Return [x, y] of the center of cell containing provided text 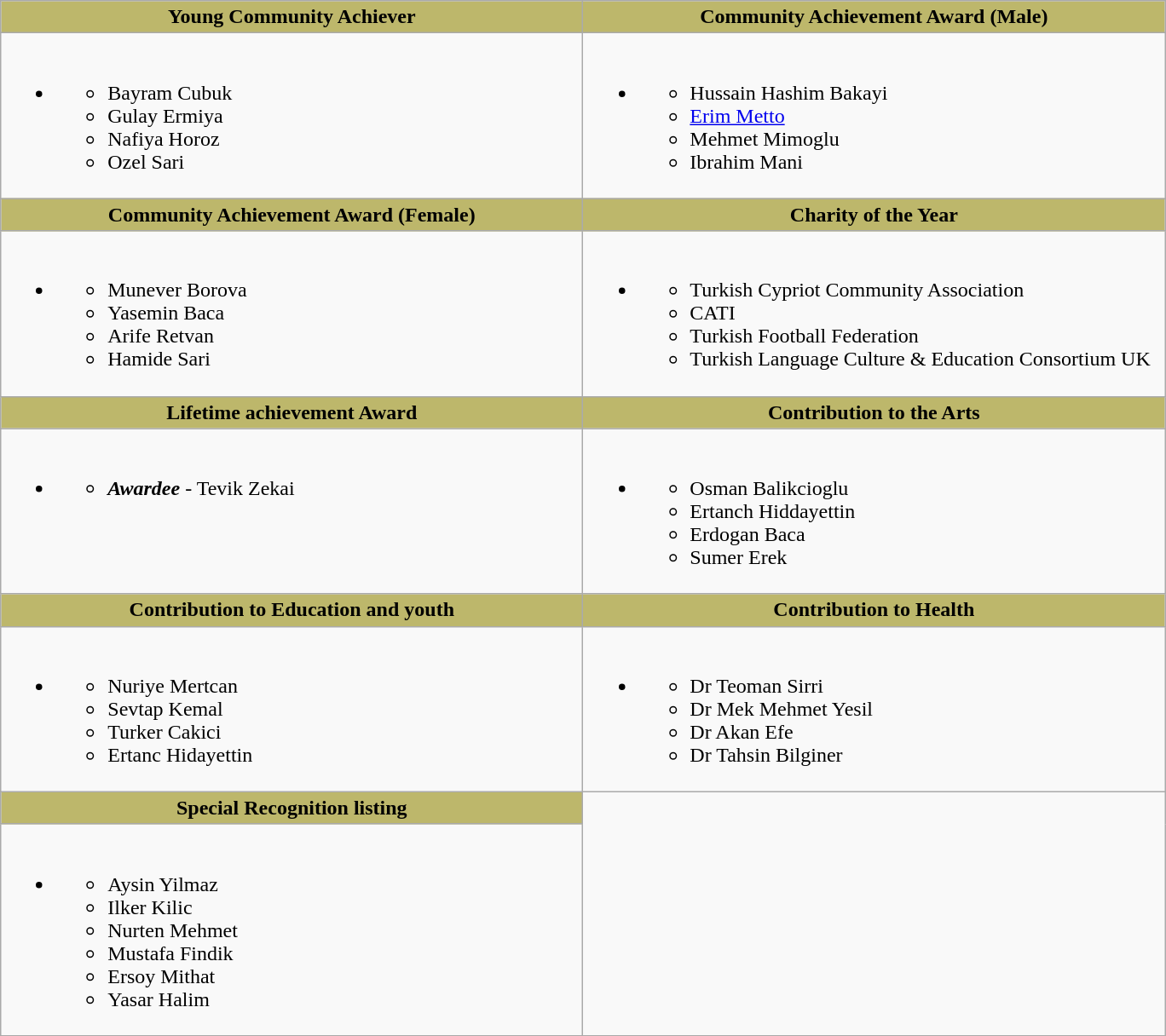
Contribution to the Arts [874, 412]
Awardee - Tevik Zekai [291, 511]
Osman BalikciogluErtanch HiddayettinErdogan BacaSumer Erek [874, 511]
Community Achievement Award (Female) [291, 215]
Munever BorovaYasemin BacaArife RetvanHamide Sari [291, 314]
Charity of the Year [874, 215]
Dr Teoman SirriDr Mek Mehmet YesilDr Akan EfeDr Tahsin Bilginer [874, 709]
Young Community Achiever [291, 17]
Bayram CubukGulay ErmiyaNafiya HorozOzel Sari [291, 116]
Contribution to Health [874, 610]
Aysin YilmazIlker KilicNurten MehmetMustafa FindikErsoy MithatYasar Halim [291, 930]
Community Achievement Award (Male) [874, 17]
Nuriye MertcanSevtap KemalTurker CakiciErtanc Hidayettin [291, 709]
Contribution to Education and youth [291, 610]
Turkish Cypriot Community AssociationCATITurkish Football FederationTurkish Language Culture & Education Consortium UK [874, 314]
Special Recognition listing [291, 808]
Hussain Hashim BakayiErim MettoMehmet MimogluIbrahim Mani [874, 116]
Lifetime achievement Award [291, 412]
